Output the [x, y] coordinate of the center of the cell containing the given text.  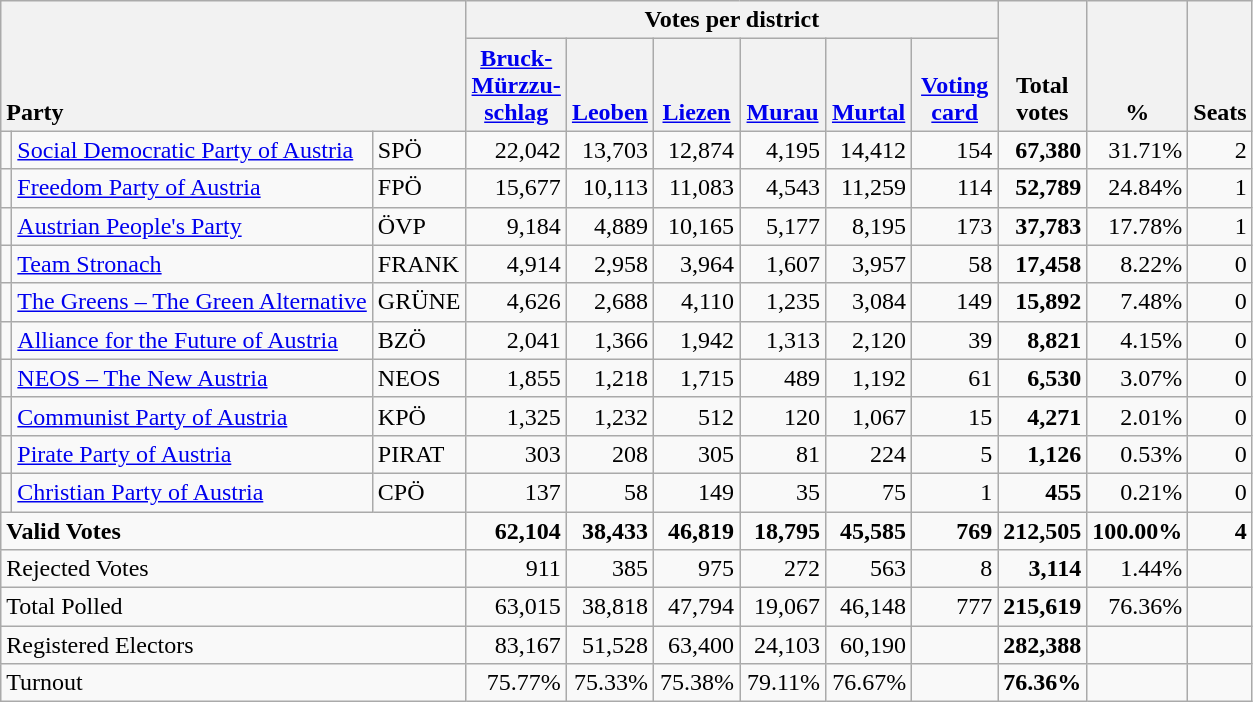
Registered Electors [234, 645]
Seats [1220, 66]
Communist Party of Austria [192, 416]
5,177 [783, 226]
4,195 [783, 150]
911 [516, 569]
51,528 [610, 645]
1,235 [783, 302]
FRANK [419, 264]
2,120 [869, 340]
39 [955, 340]
215,619 [1042, 607]
13,703 [610, 150]
Rejected Votes [234, 569]
1,313 [783, 340]
1,067 [869, 416]
8 [955, 569]
81 [783, 454]
4.15% [1138, 340]
11,083 [696, 188]
38,433 [610, 531]
Leoben [610, 85]
0.21% [1138, 492]
46,819 [696, 531]
75 [869, 492]
15,892 [1042, 302]
BZÖ [419, 340]
0.53% [1138, 454]
35 [783, 492]
63,400 [696, 645]
GRÜNE [419, 302]
1,715 [696, 378]
The Greens – The Green Alternative [192, 302]
2.01% [1138, 416]
9,184 [516, 226]
% [1138, 66]
1,325 [516, 416]
4,914 [516, 264]
46,148 [869, 607]
1,218 [610, 378]
303 [516, 454]
17,458 [1042, 264]
4 [1220, 531]
272 [783, 569]
Turnout [234, 683]
38,818 [610, 607]
3,114 [1042, 569]
15 [955, 416]
22,042 [516, 150]
282,388 [1042, 645]
8,195 [869, 226]
19,067 [783, 607]
7.48% [1138, 302]
Liezen [696, 85]
Freedom Party of Austria [192, 188]
75.38% [696, 683]
Votingcard [955, 85]
10,165 [696, 226]
114 [955, 188]
Social Democratic Party of Austria [192, 150]
52,789 [1042, 188]
NEOS [419, 378]
45,585 [869, 531]
67,380 [1042, 150]
4,626 [516, 302]
Austrian People's Party [192, 226]
SPÖ [419, 150]
489 [783, 378]
76.67% [869, 683]
1,942 [696, 340]
75.33% [610, 683]
Totalvotes [1042, 66]
3.07% [1138, 378]
120 [783, 416]
208 [610, 454]
Pirate Party of Austria [192, 454]
2 [1220, 150]
1,607 [783, 264]
512 [696, 416]
8,821 [1042, 340]
14,412 [869, 150]
455 [1042, 492]
15,677 [516, 188]
563 [869, 569]
61 [955, 378]
769 [955, 531]
Team Stronach [192, 264]
Christian Party of Austria [192, 492]
18,795 [783, 531]
4,271 [1042, 416]
Total Polled [234, 607]
10,113 [610, 188]
75.77% [516, 683]
4,889 [610, 226]
Murau [783, 85]
79.11% [783, 683]
137 [516, 492]
Alliance for the Future of Austria [192, 340]
777 [955, 607]
24,103 [783, 645]
83,167 [516, 645]
2,688 [610, 302]
17.78% [1138, 226]
12,874 [696, 150]
1,126 [1042, 454]
2,041 [516, 340]
173 [955, 226]
3,957 [869, 264]
385 [610, 569]
Murtal [869, 85]
FPÖ [419, 188]
5 [955, 454]
11,259 [869, 188]
ÖVP [419, 226]
154 [955, 150]
24.84% [1138, 188]
2,958 [610, 264]
47,794 [696, 607]
Votes per district [732, 20]
4,110 [696, 302]
1.44% [1138, 569]
KPÖ [419, 416]
PIRAT [419, 454]
305 [696, 454]
8.22% [1138, 264]
100.00% [1138, 531]
6,530 [1042, 378]
60,190 [869, 645]
1,855 [516, 378]
1,366 [610, 340]
Party [234, 66]
4,543 [783, 188]
975 [696, 569]
CPÖ [419, 492]
1,192 [869, 378]
31.71% [1138, 150]
3,964 [696, 264]
63,015 [516, 607]
NEOS – The New Austria [192, 378]
37,783 [1042, 226]
Valid Votes [234, 531]
62,104 [516, 531]
3,084 [869, 302]
1,232 [610, 416]
212,505 [1042, 531]
224 [869, 454]
Bruck-Mürzzu-schlag [516, 85]
